Scan for the cell matching the given text and deliver its [x, y] coordinate at center. 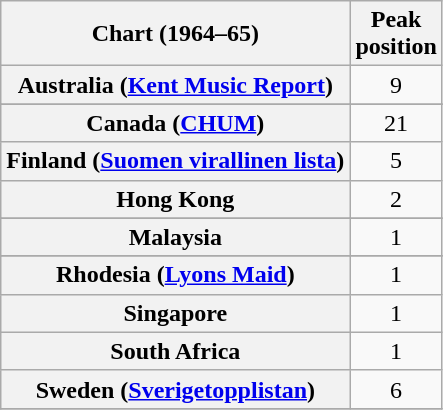
Finland (Suomen virallinen lista) [176, 161]
2 [396, 199]
5 [396, 161]
Peakposition [396, 34]
Rhodesia (Lyons Maid) [176, 275]
9 [396, 85]
Canada (CHUM) [176, 123]
6 [396, 389]
Hong Kong [176, 199]
Singapore [176, 313]
Chart (1964–65) [176, 34]
21 [396, 123]
Sweden (Sverigetopplistan) [176, 389]
Malaysia [176, 237]
Australia (Kent Music Report) [176, 85]
South Africa [176, 351]
